Search for the cell housing the specified text and yield its [x, y] center coordinate. 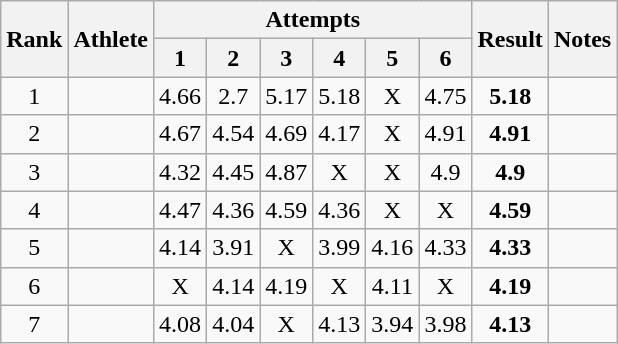
Rank [34, 39]
4.08 [180, 324]
Attempts [313, 20]
Notes [582, 39]
3.99 [340, 248]
3.94 [392, 324]
Athlete [111, 39]
4.17 [340, 134]
4.16 [392, 248]
5.17 [286, 96]
4.54 [234, 134]
4.04 [234, 324]
4.47 [180, 210]
4.75 [446, 96]
3.91 [234, 248]
7 [34, 324]
4.45 [234, 172]
Result [510, 39]
2.7 [234, 96]
4.69 [286, 134]
4.32 [180, 172]
4.66 [180, 96]
3.98 [446, 324]
4.11 [392, 286]
4.67 [180, 134]
4.87 [286, 172]
